Search for the cell housing the specified text and yield its (x, y) center coordinate. 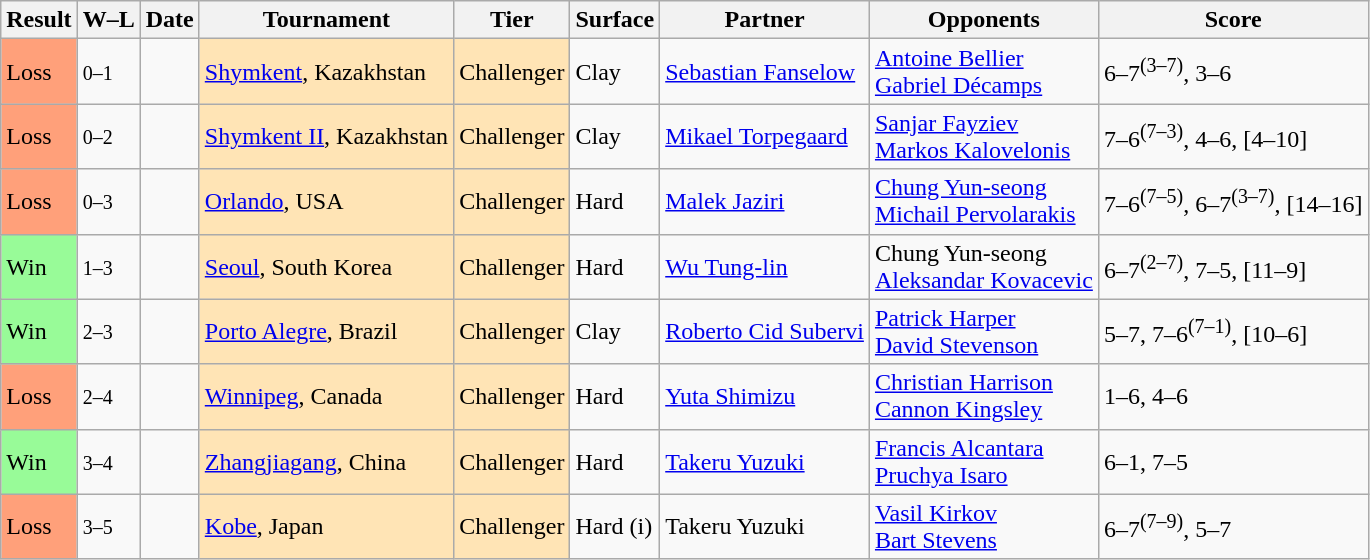
6–7(7–9), 5–7 (1233, 526)
Wu Tung-lin (765, 266)
Malek Jaziri (765, 202)
Chung Yun-seong Michail Pervolarakis (984, 202)
2–3 (108, 332)
Opponents (984, 20)
3–5 (108, 526)
Vasil Kirkov Bart Stevens (984, 526)
1–6, 4–6 (1233, 396)
0–2 (108, 136)
Mikael Torpegaard (765, 136)
Surface (615, 20)
7–6(7–5), 6–7(3–7), [14–16] (1233, 202)
Roberto Cid Subervi (765, 332)
Sebastian Fanselow (765, 72)
2–4 (108, 396)
Orlando, USA (326, 202)
Result (39, 20)
Yuta Shimizu (765, 396)
Shymkent II, Kazakhstan (326, 136)
6–1, 7–5 (1233, 462)
Christian Harrison Cannon Kingsley (984, 396)
Date (170, 20)
Seoul, South Korea (326, 266)
Winnipeg, Canada (326, 396)
Partner (765, 20)
Hard (i) (615, 526)
Porto Alegre, Brazil (326, 332)
Antoine Bellier Gabriel Décamps (984, 72)
Shymkent, Kazakhstan (326, 72)
6–7(3–7), 3–6 (1233, 72)
0–1 (108, 72)
3–4 (108, 462)
Score (1233, 20)
Kobe, Japan (326, 526)
W–L (108, 20)
Chung Yun-seong Aleksandar Kovacevic (984, 266)
0–3 (108, 202)
6–7(2–7), 7–5, [11–9] (1233, 266)
Sanjar Fayziev Markos Kalovelonis (984, 136)
1–3 (108, 266)
Zhangjiagang, China (326, 462)
Patrick Harper David Stevenson (984, 332)
Tier (512, 20)
Tournament (326, 20)
Francis Alcantara Pruchya Isaro (984, 462)
5–7, 7–6(7–1), [10–6] (1233, 332)
7–6(7–3), 4–6, [4–10] (1233, 136)
